Extract the [X, Y] coordinate from the center of the cell holding the provided text.  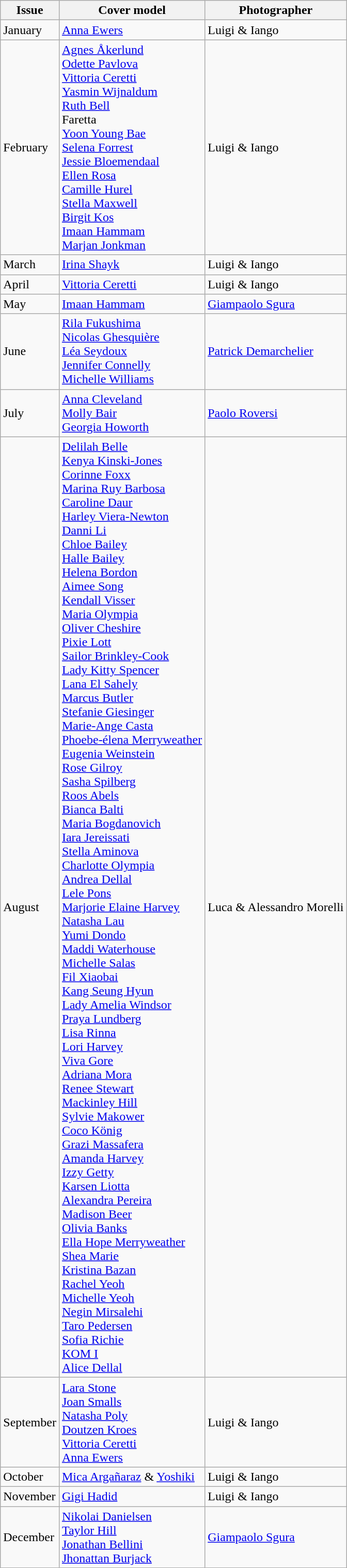
January [30, 30]
April [30, 284]
Lara StoneJoan SmallsNatasha PolyDoutzen Kroes Vittoria CerettiAnna Ewers [132, 1422]
Nikolai DanielsenTaylor HillJonathan Bellini Jhonattan Burjack [132, 1537]
Vittoria Ceretti [132, 284]
Imaan Hammam [132, 304]
Cover model [132, 10]
Photographer [276, 10]
Gigi Hadid [132, 1496]
Anna Ewers [132, 30]
September [30, 1422]
November [30, 1496]
Paolo Roversi [276, 413]
August [30, 907]
Mica Argañaraz & Yoshiki [132, 1477]
Luca & Alessandro Morelli [276, 907]
Anna ClevelandMolly BairGeorgia Howorth [132, 413]
Rila FukushimaNicolas GhesquièreLéa SeydouxJennifer ConnellyMichelle Williams [132, 351]
June [30, 351]
Patrick Demarchelier [276, 351]
July [30, 413]
March [30, 265]
February [30, 147]
October [30, 1477]
Issue [30, 10]
Irina Shayk [132, 265]
December [30, 1537]
May [30, 304]
